Capture the cell that displays the provided text and extract its [x, y] central coordinate. 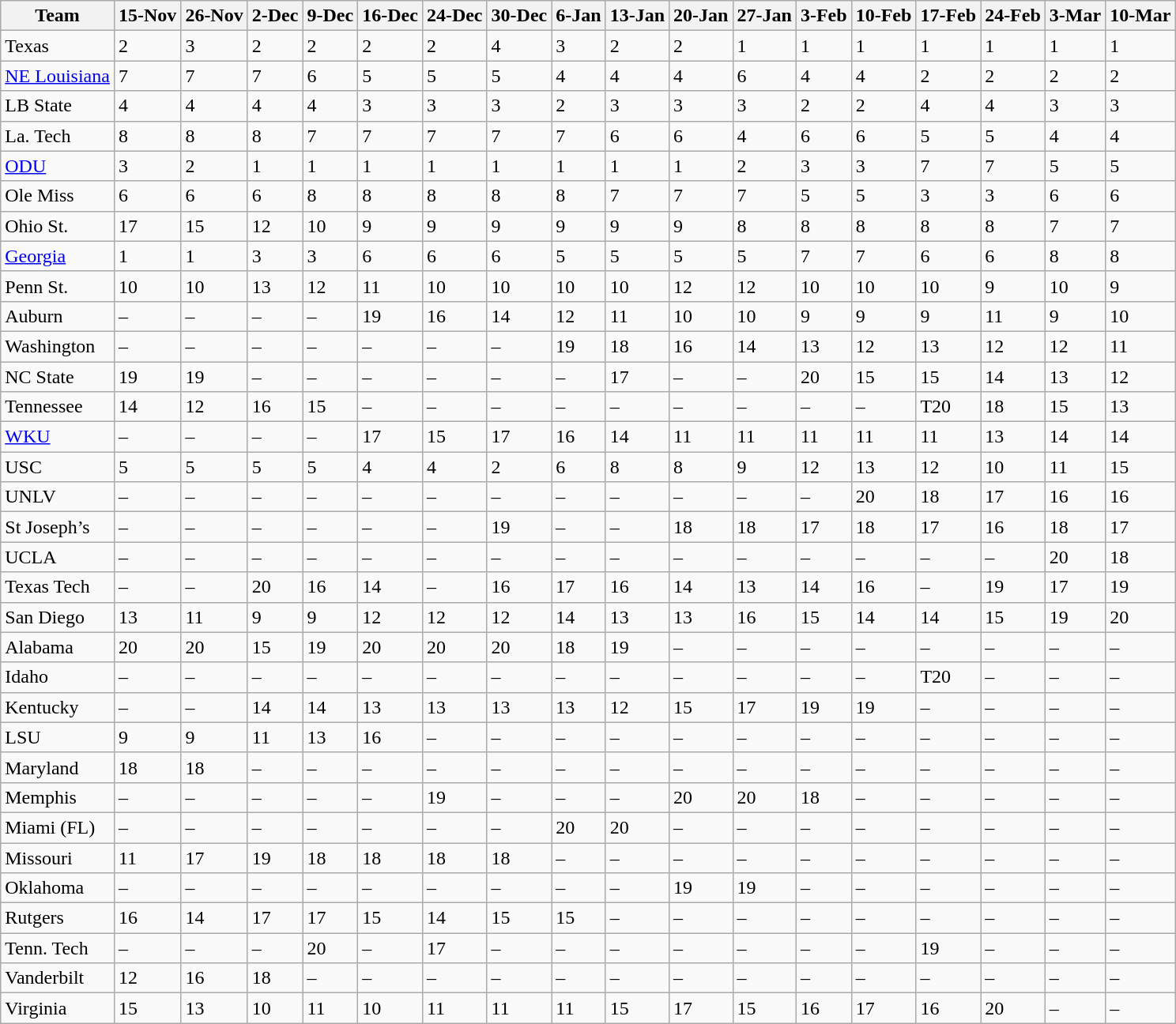
Virginia [58, 1008]
Ohio St. [58, 226]
3-Feb [824, 16]
Penn St. [58, 286]
10-Feb [884, 16]
6-Jan [579, 16]
13-Jan [637, 16]
Kentucky [58, 707]
Rutgers [58, 918]
2-Dec [275, 16]
San Diego [58, 617]
La. Tech [58, 136]
Idaho [58, 677]
Miami (FL) [58, 827]
30-Dec [519, 16]
24-Feb [1013, 16]
Alabama [58, 647]
24-Dec [454, 16]
Oklahoma [58, 888]
Team [58, 16]
NE Louisiana [58, 76]
27-Jan [764, 16]
Tennessee [58, 407]
ODU [58, 166]
Vanderbilt [58, 978]
10-Mar [1140, 16]
Georgia [58, 256]
9-Dec [330, 16]
LSU [58, 737]
15-Nov [147, 16]
17-Feb [948, 16]
UNLV [58, 497]
26-Nov [214, 16]
Ole Miss [58, 196]
UCLA [58, 557]
St Joseph’s [58, 527]
16-Dec [390, 16]
NC State [58, 377]
20-Jan [701, 16]
Auburn [58, 316]
Maryland [58, 767]
3-Mar [1075, 16]
Tenn. Tech [58, 948]
Texas [58, 46]
Washington [58, 346]
Memphis [58, 797]
WKU [58, 437]
USC [58, 467]
LB State [58, 106]
Missouri [58, 857]
Texas Tech [58, 587]
